Locate the cell with the specified text and output its (x, y) center coordinate. 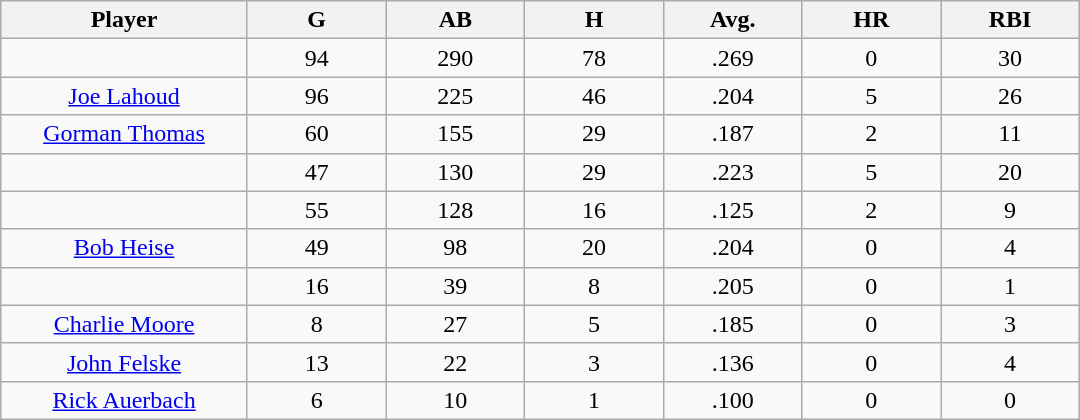
John Felske (124, 362)
130 (456, 172)
11 (1010, 134)
6 (316, 400)
.205 (732, 286)
49 (316, 248)
155 (456, 134)
10 (456, 400)
22 (456, 362)
.125 (732, 210)
55 (316, 210)
98 (456, 248)
AB (456, 20)
128 (456, 210)
.136 (732, 362)
30 (1010, 58)
Avg. (732, 20)
H (594, 20)
27 (456, 324)
13 (316, 362)
Joe Lahoud (124, 96)
.187 (732, 134)
Player (124, 20)
39 (456, 286)
46 (594, 96)
.100 (732, 400)
47 (316, 172)
96 (316, 96)
9 (1010, 210)
26 (1010, 96)
Rick Auerbach (124, 400)
Charlie Moore (124, 324)
RBI (1010, 20)
78 (594, 58)
HR (872, 20)
G (316, 20)
.223 (732, 172)
Bob Heise (124, 248)
.269 (732, 58)
60 (316, 134)
.185 (732, 324)
94 (316, 58)
290 (456, 58)
225 (456, 96)
Gorman Thomas (124, 134)
